Search for the cell housing the specified text and yield its (x, y) center coordinate. 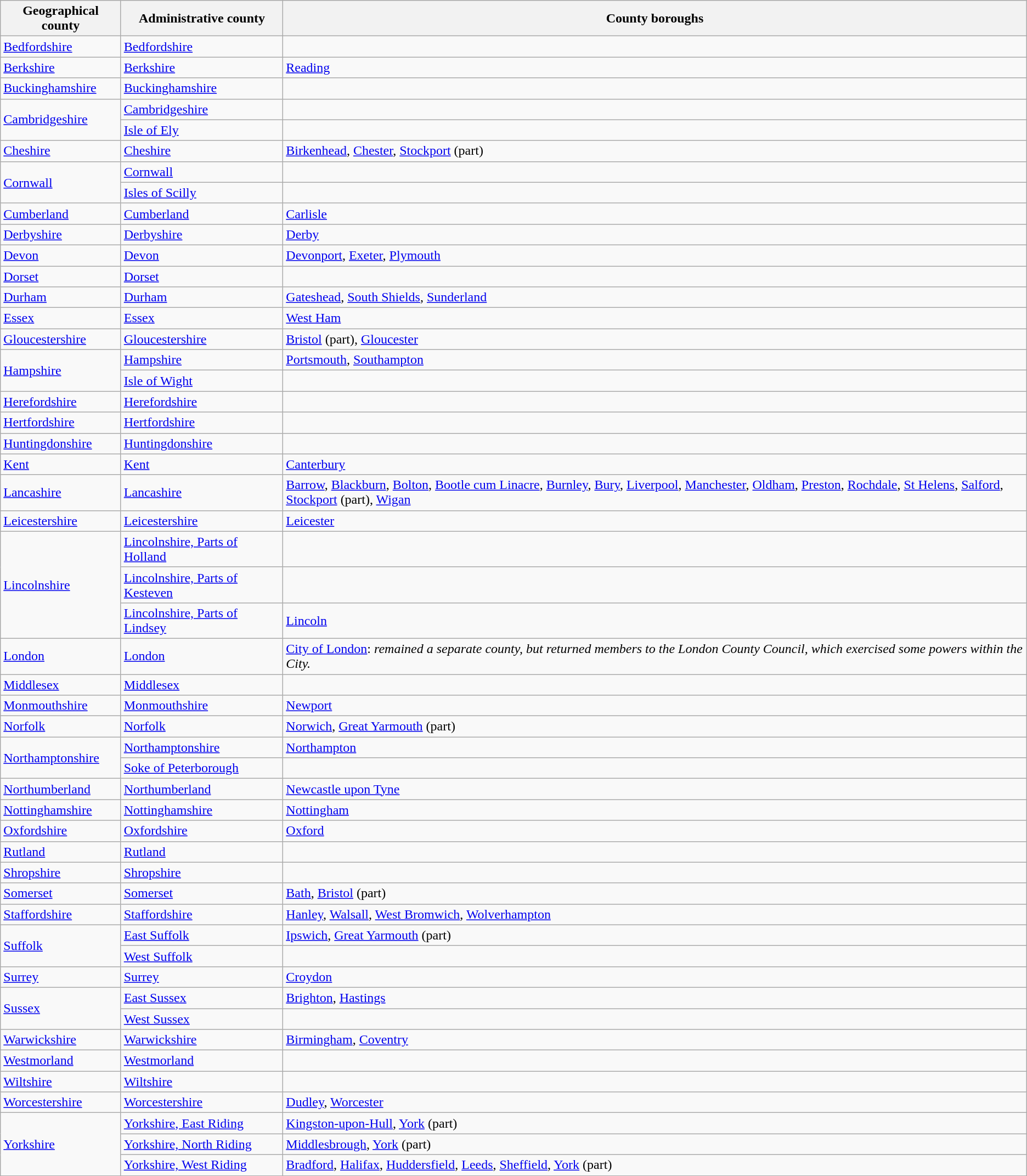
West Ham (655, 318)
Geographical county (60, 19)
Leicester (655, 521)
Dudley, Worcester (655, 1102)
Birmingham, Coventry (655, 1040)
Yorkshire (60, 1144)
Yorkshire, North Riding (202, 1144)
Devonport, Exeter, Plymouth (655, 255)
Lincolnshire, Parts of Holland (202, 549)
Isle of Wight (202, 381)
Kingston-upon-Hull, York (part) (655, 1123)
East Suffolk (202, 935)
Brighton, Hastings (655, 998)
Soke of Peterborough (202, 768)
Middlesbrough, York (part) (655, 1144)
Newcastle upon Tyne (655, 789)
Bristol (part), Gloucester (655, 339)
Canterbury (655, 464)
Norwich, Great Yarmouth (part) (655, 727)
Croydon (655, 977)
Bath, Bristol (part) (655, 893)
Birkenhead, Chester, Stockport (part) (655, 151)
Hanley, Walsall, West Bromwich, Wolverhampton (655, 914)
Administrative county (202, 19)
Nottingham (655, 810)
Isles of Scilly (202, 193)
West Suffolk (202, 956)
Ipswich, Great Yarmouth (part) (655, 935)
Northampton (655, 747)
Yorkshire, East Riding (202, 1123)
City of London: remained a separate county, but returned members to the London County Council, which exercised some powers within the City. (655, 656)
Isle of Ely (202, 130)
Lincoln (655, 620)
Carlisle (655, 213)
Sussex (60, 1008)
West Sussex (202, 1019)
Oxford (655, 831)
Bradford, Halifax, Huddersfield, Leeds, Sheffield, York (part) (655, 1165)
Lincolnshire, Parts of Lindsey (202, 620)
Portsmouth, Southampton (655, 360)
Derby (655, 234)
Lincolnshire (60, 585)
County boroughs (655, 19)
Newport (655, 706)
Reading (655, 67)
East Sussex (202, 998)
Lincolnshire, Parts of Kesteven (202, 585)
Gateshead, South Shields, Sunderland (655, 297)
Yorkshire, West Riding (202, 1165)
Suffolk (60, 946)
